Search for the cell housing the specified text and yield its [X, Y] center coordinate. 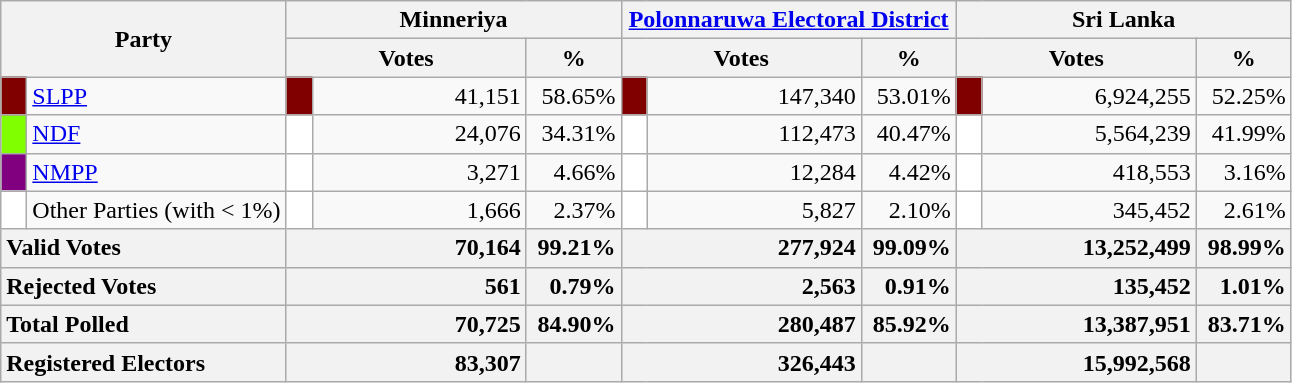
84.90% [574, 324]
Registered Electors [144, 362]
40.47% [908, 134]
99.21% [574, 248]
34.31% [574, 134]
1,666 [419, 210]
5,827 [754, 210]
5,564,239 [1089, 134]
Valid Votes [144, 248]
83.71% [1244, 324]
98.99% [1244, 248]
Other Parties (with < 1%) [156, 210]
12,284 [754, 172]
85.92% [908, 324]
Sri Lanka [1124, 20]
NMPP [156, 172]
15,992,568 [1076, 362]
2.10% [908, 210]
112,473 [754, 134]
0.79% [574, 286]
418,553 [1089, 172]
6,924,255 [1089, 96]
280,487 [741, 324]
41.99% [1244, 134]
3.16% [1244, 172]
99.09% [908, 248]
147,340 [754, 96]
135,452 [1076, 286]
52.25% [1244, 96]
277,924 [741, 248]
4.66% [574, 172]
41,151 [419, 96]
Minneriya [454, 20]
58.65% [574, 96]
13,387,951 [1076, 324]
NDF [156, 134]
13,252,499 [1076, 248]
0.91% [908, 286]
4.42% [908, 172]
SLPP [156, 96]
70,725 [406, 324]
Polonnaruwa Electoral District [788, 20]
3,271 [419, 172]
Party [144, 39]
2,563 [741, 286]
2.37% [574, 210]
Rejected Votes [144, 286]
53.01% [908, 96]
70,164 [406, 248]
83,307 [406, 362]
1.01% [1244, 286]
326,443 [741, 362]
561 [406, 286]
Total Polled [144, 324]
2.61% [1244, 210]
24,076 [419, 134]
345,452 [1089, 210]
